Return the (x, y) coordinate for the center point of the cell that contains the specified text.  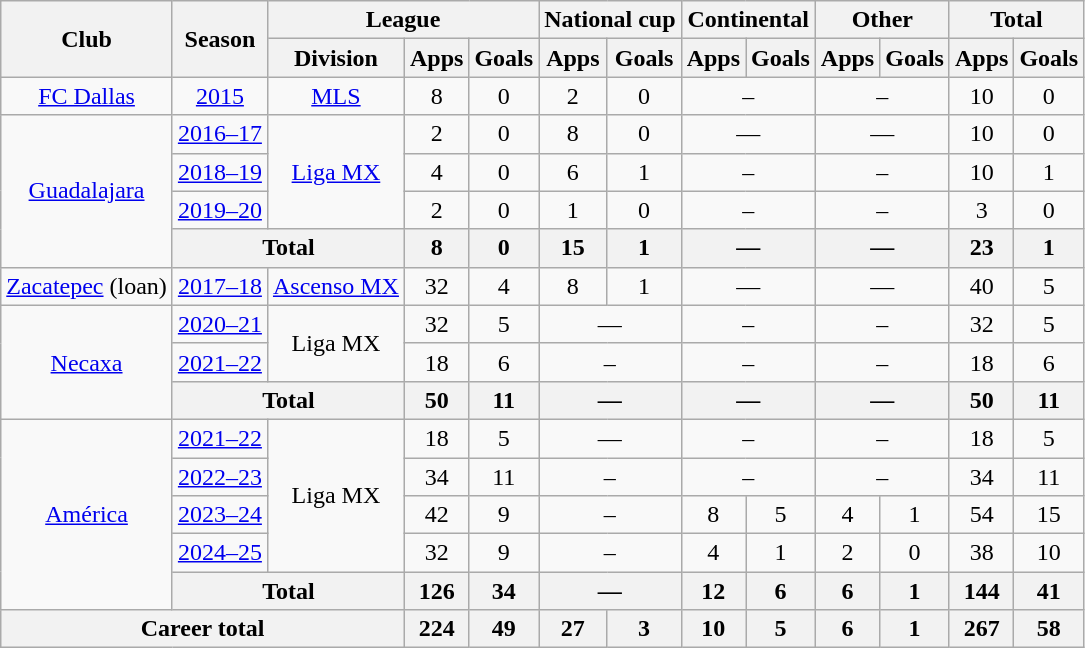
2017–18 (220, 286)
Ascenso MX (336, 286)
2024–25 (220, 553)
2016–17 (220, 134)
2023–24 (220, 515)
42 (436, 515)
2022–23 (220, 477)
40 (981, 286)
Season (220, 39)
Other (882, 20)
2019–20 (220, 210)
267 (981, 629)
MLS (336, 96)
2015 (220, 96)
38 (981, 553)
Division (336, 58)
49 (504, 629)
América (87, 514)
League (402, 20)
12 (713, 591)
Necaxa (87, 362)
54 (981, 515)
2018–19 (220, 172)
Zacatepec (loan) (87, 286)
Guadalajara (87, 191)
2020–21 (220, 324)
23 (981, 248)
Club (87, 39)
FC Dallas (87, 96)
National cup (610, 20)
224 (436, 629)
41 (1049, 591)
126 (436, 591)
144 (981, 591)
27 (573, 629)
Continental (748, 20)
Career total (203, 629)
58 (1049, 629)
